Locate the cell with the specified text and output its [x, y] center coordinate. 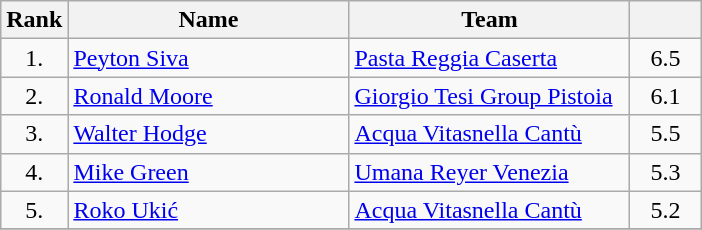
6.5 [666, 58]
Peyton Siva [208, 58]
Umana Reyer Venezia [490, 172]
Name [208, 20]
Roko Ukić [208, 210]
Mike Green [208, 172]
5.3 [666, 172]
1. [34, 58]
6.1 [666, 96]
Rank [34, 20]
5.5 [666, 134]
3. [34, 134]
Walter Hodge [208, 134]
Team [490, 20]
4. [34, 172]
5.2 [666, 210]
2. [34, 96]
Giorgio Tesi Group Pistoia [490, 96]
5. [34, 210]
Pasta Reggia Caserta [490, 58]
Ronald Moore [208, 96]
